For the text-containing cell, return its midpoint in (x, y) coordinate format. 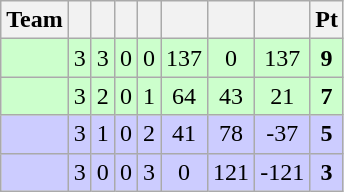
5 (327, 134)
7 (327, 96)
-121 (282, 172)
9 (327, 58)
43 (232, 96)
Pt (327, 20)
41 (184, 134)
64 (184, 96)
-37 (282, 134)
21 (282, 96)
Team (35, 20)
121 (232, 172)
78 (232, 134)
